Detect which cell encompasses the target text, then output its [x, y] center coordinate. 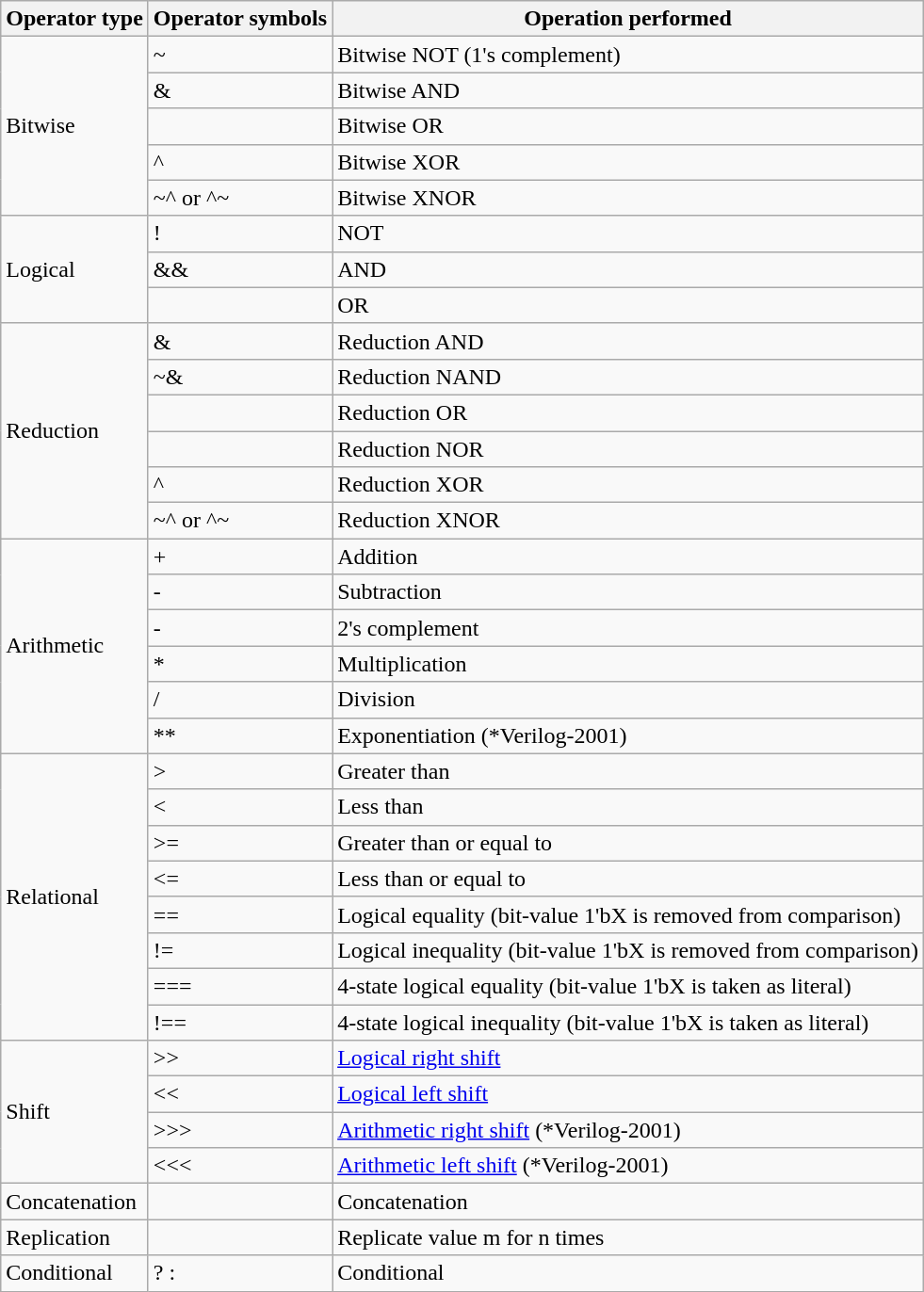
Bitwise XOR [628, 162]
Logical right shift [628, 1058]
Replication [75, 1237]
> [239, 771]
== [239, 914]
? : [239, 1273]
Addition [628, 557]
Greater than or equal to [628, 843]
Division [628, 700]
/ [239, 700]
!= [239, 950]
Reduction OR [628, 412]
4-state logical inequality (bit-value 1'bX is taken as literal) [628, 1022]
OR [628, 305]
Arithmetic right shift (*Verilog-2001) [628, 1130]
Less than [628, 807]
Reduction XOR [628, 485]
Arithmetic left shift (*Verilog-2001) [628, 1166]
&& [239, 269]
< [239, 807]
~ [239, 55]
>= [239, 843]
Greater than [628, 771]
Subtraction [628, 592]
>>> [239, 1130]
Bitwise [75, 126]
2's complement [628, 628]
Exponentiation (*Verilog-2001) [628, 735]
+ [239, 557]
4-state logical equality (bit-value 1'bX is taken as literal) [628, 986]
Reduction NAND [628, 377]
Operation performed [628, 19]
<< [239, 1094]
Logical [75, 269]
Multiplication [628, 664]
Bitwise AND [628, 90]
~& [239, 377]
=== [239, 986]
Operator symbols [239, 19]
Logical inequality (bit-value 1'bX is removed from comparison) [628, 950]
Relational [75, 896]
Replicate value m for n times [628, 1237]
Bitwise OR [628, 126]
NOT [628, 234]
Reduction [75, 430]
!== [239, 1022]
<<< [239, 1166]
Bitwise XNOR [628, 198]
Logical equality (bit-value 1'bX is removed from comparison) [628, 914]
Shift [75, 1112]
Bitwise NOT (1's complement) [628, 55]
! [239, 234]
Operator type [75, 19]
AND [628, 269]
Arithmetic [75, 646]
<= [239, 879]
Reduction NOR [628, 449]
Reduction XNOR [628, 521]
Less than or equal to [628, 879]
Reduction AND [628, 341]
>> [239, 1058]
** [239, 735]
* [239, 664]
Logical left shift [628, 1094]
